Find where the given text appears and provide that cell's center as (x, y) coordinate. 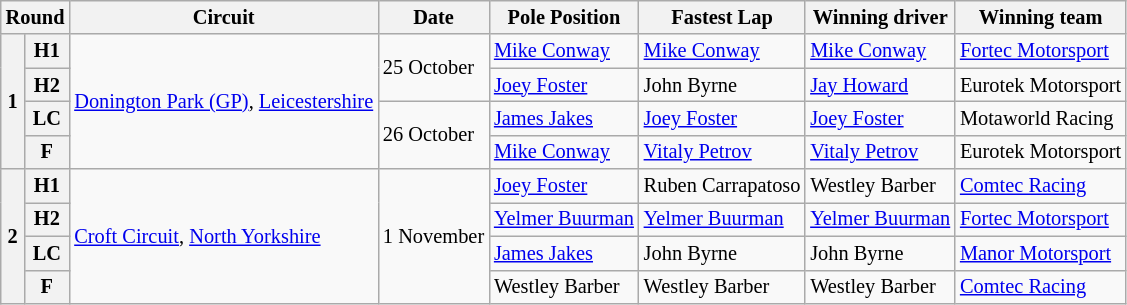
Winning driver (880, 17)
25 October (434, 68)
Fastest Lap (722, 17)
Donington Park (GP), Leicestershire (224, 102)
Motaworld Racing (1040, 118)
Ruben Carrapatoso (722, 186)
Circuit (224, 17)
1 (13, 102)
Jay Howard (880, 85)
Round (36, 17)
2 (13, 236)
1 November (434, 236)
Winning team (1040, 17)
Croft Circuit, North Yorkshire (224, 236)
26 October (434, 134)
Manor Motorsport (1040, 253)
Date (434, 17)
Pole Position (564, 17)
